Identify which cell holds the provided text, then report its (X, Y) central coordinate. 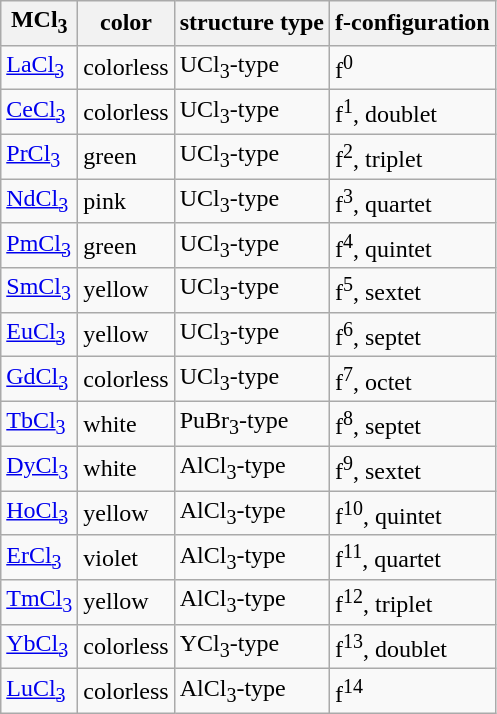
PrCl3 (40, 156)
PuBr3-type (252, 424)
ErCl3 (40, 558)
TmCl3 (40, 602)
f3, quartet (412, 202)
YCl3-type (252, 646)
MCl3 (40, 23)
TbCl3 (40, 424)
f6, septet (412, 334)
f5, sextet (412, 290)
f2, triplet (412, 156)
f1, doublet (412, 112)
SmCl3 (40, 290)
NdCl3 (40, 202)
f8, septet (412, 424)
f9, sextet (412, 468)
f10, quintet (412, 514)
f0 (412, 68)
GdCl3 (40, 380)
EuCl3 (40, 334)
PmCl3 (40, 246)
f14 (412, 692)
pink (126, 202)
color (126, 23)
f13, doublet (412, 646)
HoCl3 (40, 514)
structure type (252, 23)
LuCl3 (40, 692)
DyCl3 (40, 468)
f4, quintet (412, 246)
f12, triplet (412, 602)
CeCl3 (40, 112)
violet (126, 558)
LaCl3 (40, 68)
YbCl3 (40, 646)
f-configuration (412, 23)
f7, octet (412, 380)
f11, quartet (412, 558)
